Extract the [x, y] coordinate from the center of the cell holding the provided text.  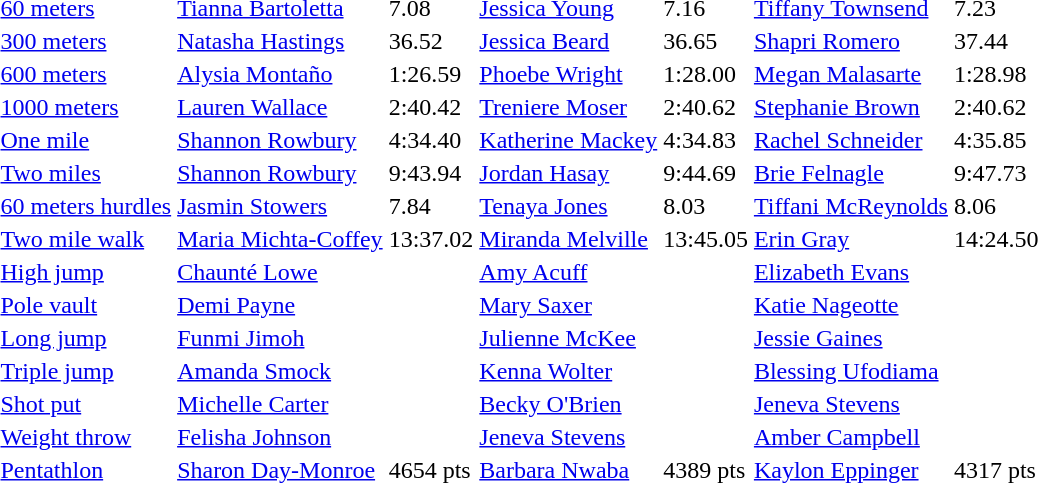
2:40.62 [706, 107]
Miranda Melville [568, 239]
4:34.40 [431, 140]
Amanda Smock [280, 371]
Natasha Hastings [280, 41]
Jordan Hasay [568, 173]
Brie Felnagle [850, 173]
Elizabeth Evans [850, 272]
9:44.69 [706, 173]
Tenaya Jones [568, 206]
Phoebe Wright [568, 74]
Katie Nageotte [850, 305]
Jasmin Stowers [280, 206]
9:43.94 [431, 173]
1:26.59 [431, 74]
Rachel Schneider [850, 140]
Blessing Ufodiama [850, 371]
7.84 [431, 206]
36.65 [706, 41]
Demi Payne [280, 305]
Treniere Moser [568, 107]
Michelle Carter [280, 404]
Jessica Beard [568, 41]
Amy Acuff [568, 272]
Megan Malasarte [850, 74]
4:34.83 [706, 140]
Tiffani McReynolds [850, 206]
Amber Campbell [850, 437]
Stephanie Brown [850, 107]
13:37.02 [431, 239]
Alysia Montaño [280, 74]
Maria Michta-Coffey [280, 239]
8.03 [706, 206]
Julienne McKee [568, 338]
Chaunté Lowe [280, 272]
13:45.05 [706, 239]
Mary Saxer [568, 305]
2:40.42 [431, 107]
Kenna Wolter [568, 371]
Erin Gray [850, 239]
Funmi Jimoh [280, 338]
1:28.00 [706, 74]
Shapri Romero [850, 41]
Felisha Johnson [280, 437]
36.52 [431, 41]
Lauren Wallace [280, 107]
Katherine Mackey [568, 140]
Jessie Gaines [850, 338]
Becky O'Brien [568, 404]
